Find where the given text appears and provide that cell's center as [x, y] coordinate. 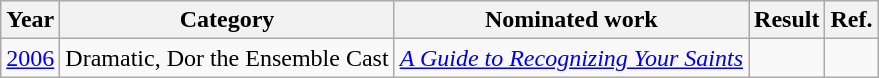
Result [787, 20]
Nominated work [571, 20]
Year [30, 20]
A Guide to Recognizing Your Saints [571, 58]
Category [227, 20]
2006 [30, 58]
Dramatic, Dor the Ensemble Cast [227, 58]
Ref. [852, 20]
